Output the (X, Y) coordinate of the center of the cell containing the given text.  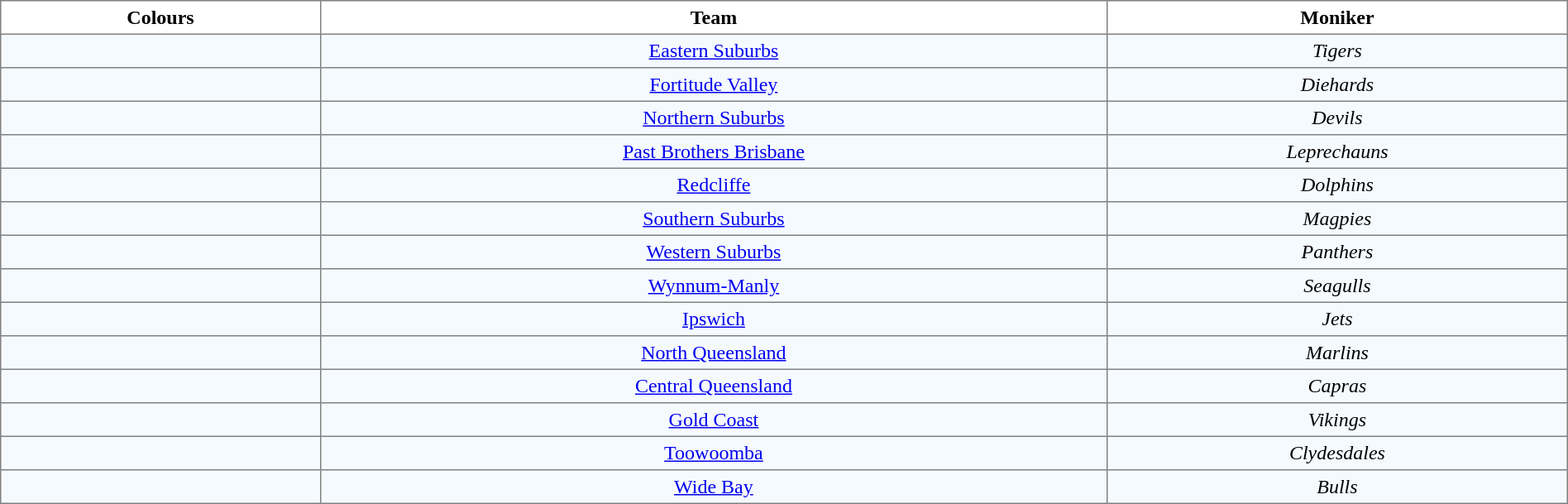
Fortitude Valley (713, 84)
Eastern Suburbs (713, 50)
Seagulls (1338, 286)
Devils (1338, 118)
Jets (1338, 319)
Wide Bay (713, 487)
Redcliffe (713, 185)
Magpies (1338, 218)
Team (713, 17)
Moniker (1338, 17)
Marlins (1338, 353)
Southern Suburbs (713, 218)
Central Queensland (713, 386)
Diehards (1338, 84)
Toowoomba (713, 453)
Wynnum-Manly (713, 286)
Tigers (1338, 50)
Gold Coast (713, 420)
Leprechauns (1338, 151)
Vikings (1338, 420)
Dolphins (1338, 185)
Colours (160, 17)
Western Suburbs (713, 252)
Capras (1338, 386)
Clydesdales (1338, 453)
Past Brothers Brisbane (713, 151)
Ipswich (713, 319)
Northern Suburbs (713, 118)
Bulls (1338, 487)
Panthers (1338, 252)
North Queensland (713, 353)
